Find where the given text appears and provide that cell's center as [x, y] coordinate. 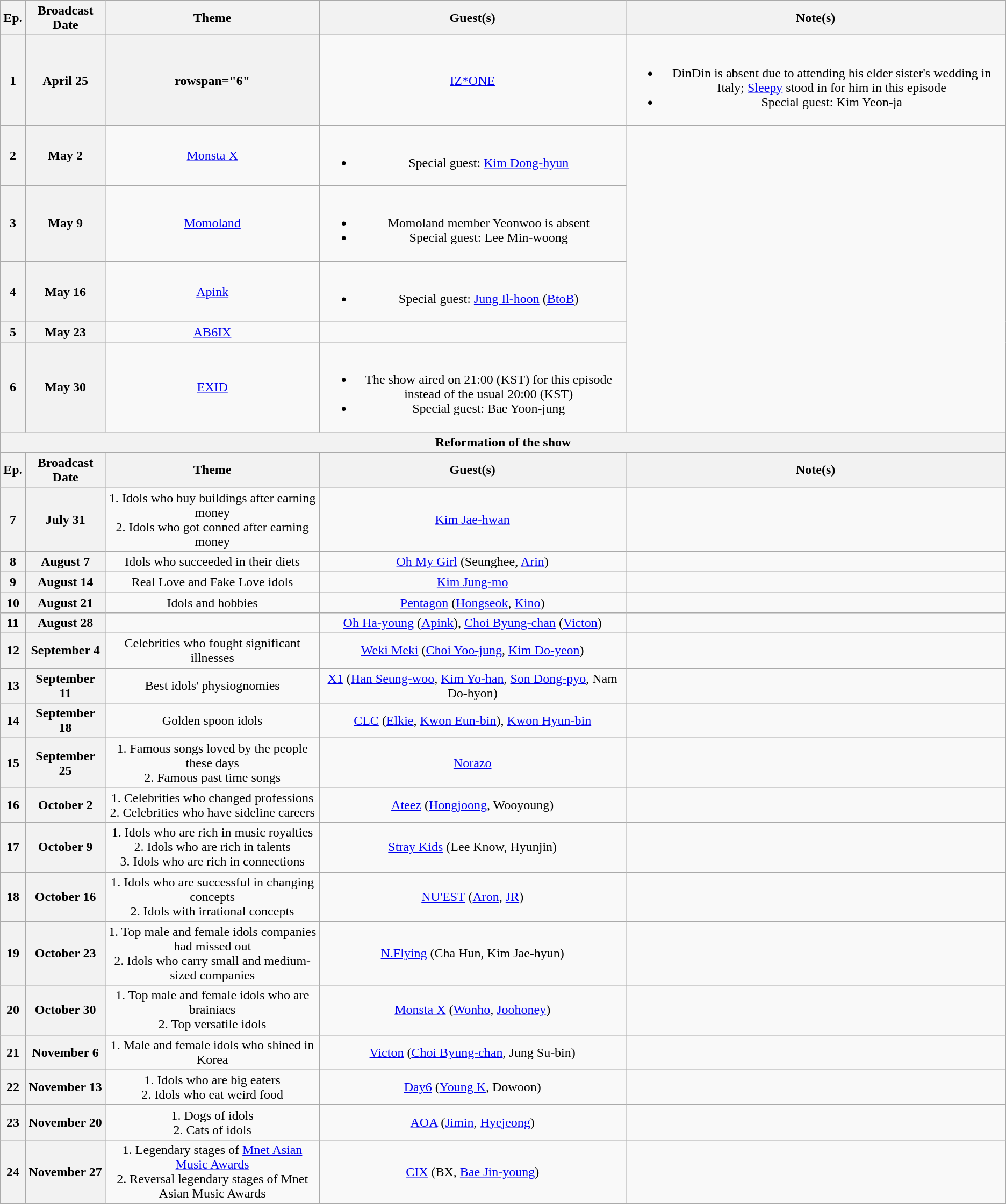
May 30 [66, 387]
19 [13, 953]
4 [13, 291]
November 13 [66, 1087]
23 [13, 1122]
X1 (Han Seung-woo, Kim Yo-han, Son Dong-pyo, Nam Do-hyon) [472, 686]
August 28 [66, 623]
November 27 [66, 1171]
EXID [212, 387]
May 9 [66, 224]
2 [13, 156]
Momoland member Yeonwoo is absentSpecial guest: Lee Min-woong [472, 224]
July 31 [66, 519]
September 18 [66, 721]
11 [13, 623]
November 6 [66, 1052]
17 [13, 847]
8 [13, 561]
Victon (Choi Byung-chan, Jung Su-bin) [472, 1052]
Best idols' physiognomies [212, 686]
18 [13, 897]
Weki Meki (Choi Yoo-jung, Kim Do-yeon) [472, 651]
15 [13, 763]
October 9 [66, 847]
1. Top male and female idols who are brainiacs2. Top versatile idols [212, 1010]
The show aired on 21:00 (KST) for this episode instead of the usual 20:00 (KST)Special guest: Bae Yoon-jung [472, 387]
October 16 [66, 897]
September 4 [66, 651]
3 [13, 224]
November 20 [66, 1122]
October 2 [66, 805]
Pentagon (Hongseok, Kino) [472, 602]
AB6IX [212, 332]
1. Male and female idols who shined in Korea [212, 1052]
1. Idols who are big eaters2. Idols who eat weird food [212, 1087]
21 [13, 1052]
August 21 [66, 602]
IZ*ONE [472, 81]
DinDin is absent due to attending his elder sister's wedding in Italy; Sleepy stood in for him in this episodeSpecial guest: Kim Yeon-ja [816, 81]
October 23 [66, 953]
1. Dogs of idols2. Cats of idols [212, 1122]
Golden spoon idols [212, 721]
September 11 [66, 686]
May 23 [66, 332]
1. Idols who buy buildings after earning money2. Idols who got conned after earning money [212, 519]
Oh My Girl (Seunghee, Arin) [472, 561]
September 25 [66, 763]
Day6 (Young K, Dowoon) [472, 1087]
Real Love and Fake Love idols [212, 582]
Idols and hobbies [212, 602]
1. Celebrities who changed professions2. Celebrities who have sideline careers [212, 805]
5 [13, 332]
May 2 [66, 156]
Kim Jae-hwan [472, 519]
rowspan="6" [212, 81]
13 [13, 686]
Stray Kids (Lee Know, Hyunjin) [472, 847]
Oh Ha-young (Apink), Choi Byung-chan (Victon) [472, 623]
Apink [212, 291]
22 [13, 1087]
August 14 [66, 582]
Special guest: Jung Il-hoon (BtoB) [472, 291]
October 30 [66, 1010]
14 [13, 721]
6 [13, 387]
1. Top male and female idols companies had missed out2. Idols who carry small and medium-sized companies [212, 953]
N.Flying (Cha Hun, Kim Jae-hyun) [472, 953]
1. Idols who are successful in changing concepts2. Idols with irrational concepts [212, 897]
May 16 [66, 291]
Celebrities who fought significant illnesses [212, 651]
1 [13, 81]
10 [13, 602]
Monsta X (Wonho, Joohoney) [472, 1010]
9 [13, 582]
CLC (Elkie, Kwon Eun-bin), Kwon Hyun-bin [472, 721]
20 [13, 1010]
AOA (Jimin, Hyejeong) [472, 1122]
Kim Jung-mo [472, 582]
Norazo [472, 763]
CIX (BX, Bae Jin-young) [472, 1171]
16 [13, 805]
August 7 [66, 561]
Ateez (Hongjoong, Wooyoung) [472, 805]
Idols who succeeded in their diets [212, 561]
Monsta X [212, 156]
NU'EST (Aron, JR) [472, 897]
Momoland [212, 224]
Reformation of the show [503, 442]
1. Idols who are rich in music royalties2. Idols who are rich in talents3. Idols who are rich in connections [212, 847]
Special guest: Kim Dong-hyun [472, 156]
7 [13, 519]
1. Legendary stages of Mnet Asian Music Awards2. Reversal legendary stages of Mnet Asian Music Awards [212, 1171]
12 [13, 651]
24 [13, 1171]
1. Famous songs loved by the people these days2. Famous past time songs [212, 763]
April 25 [66, 81]
